Identify which cell holds the provided text, then report its [x, y] central coordinate. 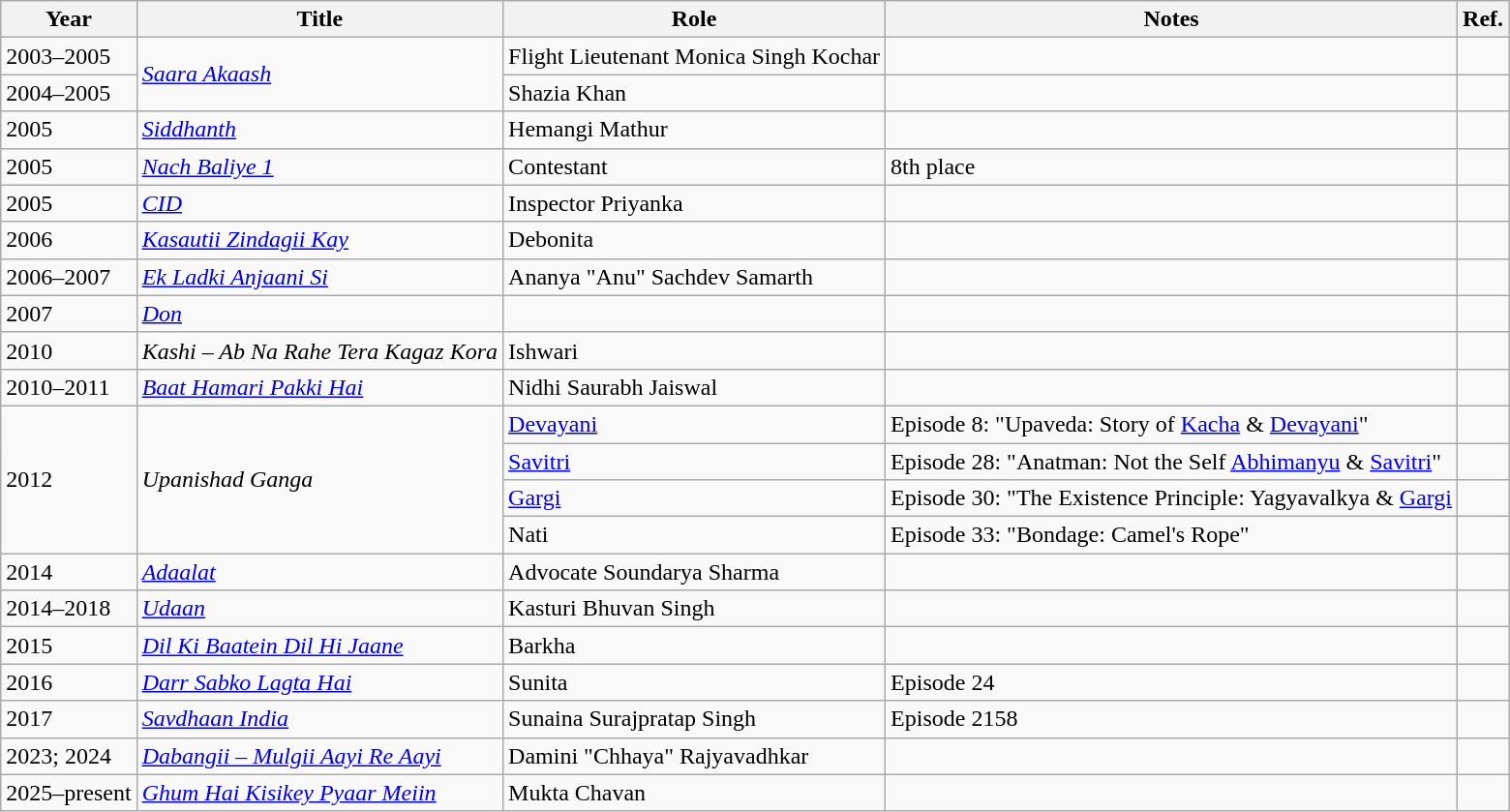
2017 [69, 719]
Flight Lieutenant Monica Singh Kochar [695, 56]
2006–2007 [69, 277]
2010 [69, 350]
8th place [1171, 166]
Udaan [319, 609]
2004–2005 [69, 93]
Savdhaan India [319, 719]
Gargi [695, 498]
Ref. [1483, 19]
Hemangi Mathur [695, 130]
Kasturi Bhuvan Singh [695, 609]
Episode 8: "Upaveda: Story of Kacha & Devayani" [1171, 424]
Kashi – Ab Na Rahe Tera Kagaz Kora [319, 350]
Upanishad Ganga [319, 479]
Episode 30: "The Existence Principle: Yagyavalkya & Gargi [1171, 498]
Devayani [695, 424]
Ek Ladki Anjaani Si [319, 277]
Notes [1171, 19]
Nidhi Saurabh Jaiswal [695, 387]
Kasautii Zindagii Kay [319, 240]
CID [319, 203]
Ishwari [695, 350]
Episode 28: "Anatman: Not the Self Abhimanyu & Savitri" [1171, 462]
2016 [69, 682]
Saara Akaash [319, 75]
Shazia Khan [695, 93]
2015 [69, 646]
2014–2018 [69, 609]
Dabangii – Mulgii Aayi Re Aayi [319, 756]
Damini "Chhaya" Rajyavadhkar [695, 756]
Ghum Hai Kisikey Pyaar Meiin [319, 793]
2014 [69, 572]
Nach Baliye 1 [319, 166]
Contestant [695, 166]
Barkha [695, 646]
2012 [69, 479]
Sunaina Surajpratap Singh [695, 719]
Title [319, 19]
2010–2011 [69, 387]
Siddhanth [319, 130]
Baat Hamari Pakki Hai [319, 387]
Adaalat [319, 572]
Inspector Priyanka [695, 203]
Don [319, 314]
Role [695, 19]
Darr Sabko Lagta Hai [319, 682]
Dil Ki Baatein Dil Hi Jaane [319, 646]
Year [69, 19]
2007 [69, 314]
Savitri [695, 462]
Debonita [695, 240]
2003–2005 [69, 56]
2025–present [69, 793]
2023; 2024 [69, 756]
2006 [69, 240]
Mukta Chavan [695, 793]
Episode 33: "Bondage: Camel's Rope" [1171, 535]
Sunita [695, 682]
Advocate Soundarya Sharma [695, 572]
Nati [695, 535]
Ananya "Anu" Sachdev Samarth [695, 277]
Episode 24 [1171, 682]
Episode 2158 [1171, 719]
